Determine the [x, y] coordinate at the center of the cell enclosing the given text.  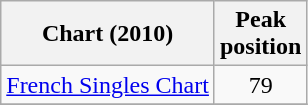
Peakposition [260, 34]
French Singles Chart [108, 85]
Chart (2010) [108, 34]
79 [260, 85]
